Scan for the cell matching the given text and deliver its (x, y) coordinate at center. 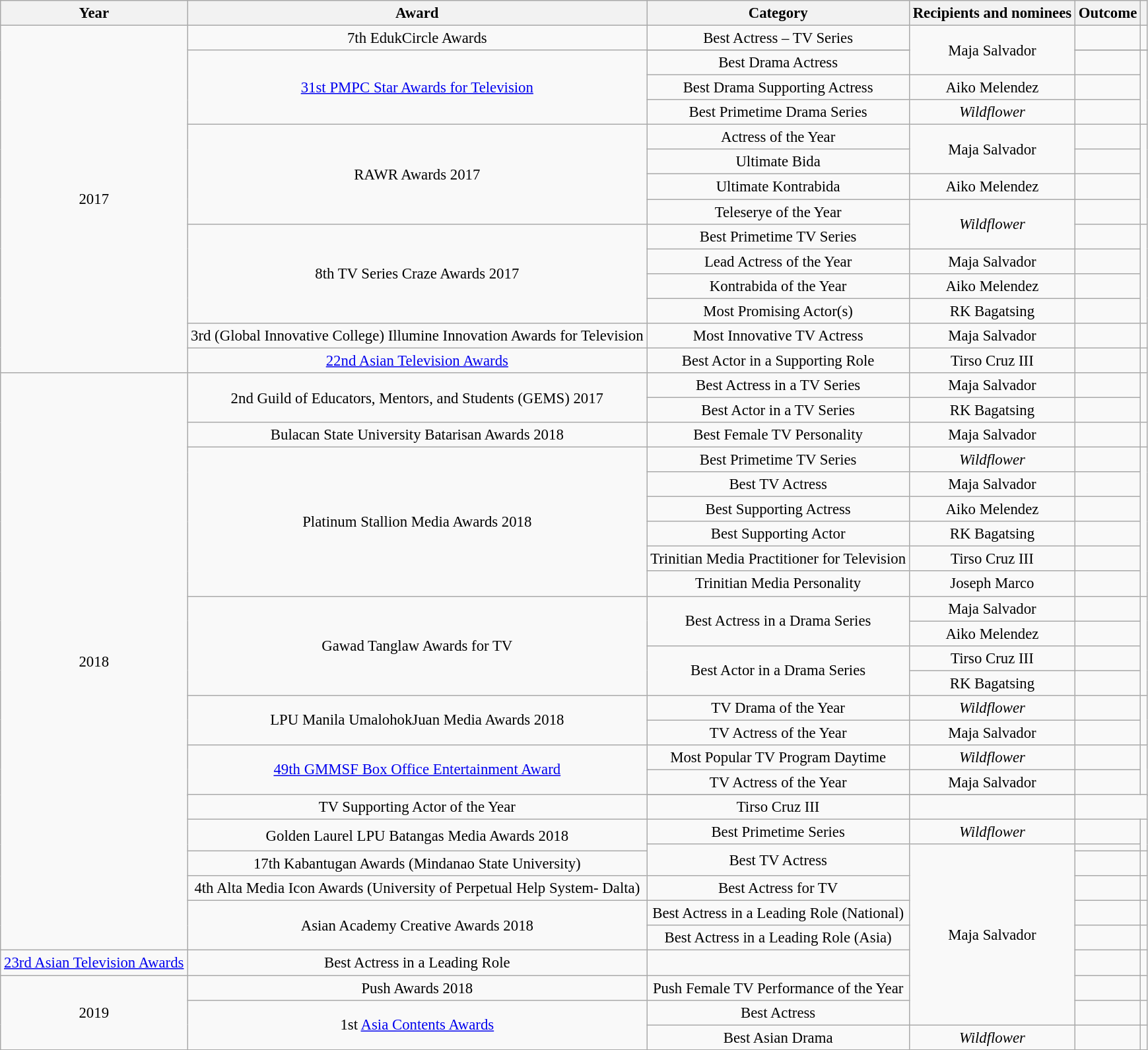
Best Actress in a Leading Role (417, 963)
Best Supporting Actor (778, 534)
Platinum Stallion Media Awards 2018 (417, 522)
Award (417, 13)
Best Primetime Series (778, 832)
2019 (94, 1012)
7th EdukCircle Awards (417, 38)
2017 (94, 199)
Best Actress for TV (778, 888)
Best Actor in a TV Series (778, 410)
Best Primetime Drama Series (778, 112)
Teleserye of the Year (778, 212)
Joseph Marco (992, 584)
Best Actress (778, 1012)
Best Actress in a Drama Series (778, 620)
4th Alta Media Icon Awards (University of Perpetual Help System- Dalta) (417, 888)
Ultimate Bida (778, 162)
Actress of the Year (778, 137)
3rd (Global Innovative College) Illumine Innovation Awards for Television (417, 336)
Ultimate Kontrabida (778, 187)
2018 (94, 661)
RAWR Awards 2017 (417, 174)
LPU Manila UmalohokJuan Media Awards 2018 (417, 721)
31st PMPC Star Awards for Television (417, 87)
Most Innovative TV Actress (778, 336)
2nd Guild of Educators, Mentors, and Students (GEMS) 2017 (417, 397)
1st Asia Contents Awards (417, 1024)
TV Drama of the Year (778, 708)
Recipients and nominees (992, 13)
Most Popular TV Program Daytime (778, 758)
Bulacan State University Batarisan Awards 2018 (417, 435)
Best Actress in a Leading Role (Asia) (778, 938)
Best Supporting Actress (778, 509)
Best Drama Actress (778, 63)
Year (94, 13)
Trinitian Media Personality (778, 584)
Most Promising Actor(s) (778, 311)
Best Actress in a Leading Role (National) (778, 913)
Best Actress in a TV Series (778, 385)
Gawad Tanglaw Awards for TV (417, 645)
Lead Actress of the Year (778, 261)
Golden Laurel LPU Batangas Media Awards 2018 (417, 836)
Outcome (1108, 13)
Best Asian Drama (778, 1037)
Best Actor in a Supporting Role (778, 360)
Category (778, 13)
Best Actress – TV Series (778, 38)
Push Awards 2018 (417, 988)
Best Actor in a Drama Series (778, 671)
Push Female TV Performance of the Year (778, 988)
22nd Asian Television Awards (417, 360)
23rd Asian Television Awards (94, 963)
Best Female TV Personality (778, 435)
17th Kabantugan Awards (Mindanao State University) (417, 864)
Asian Academy Creative Awards 2018 (417, 925)
Kontrabida of the Year (778, 286)
TV Supporting Actor of the Year (417, 807)
8th TV Series Craze Awards 2017 (417, 273)
49th GMMSF Box Office Entertainment Award (417, 770)
Best Drama Supporting Actress (778, 88)
Trinitian Media Practitioner for Television (778, 559)
